Detect which cell encompasses the target text, then output its [x, y] center coordinate. 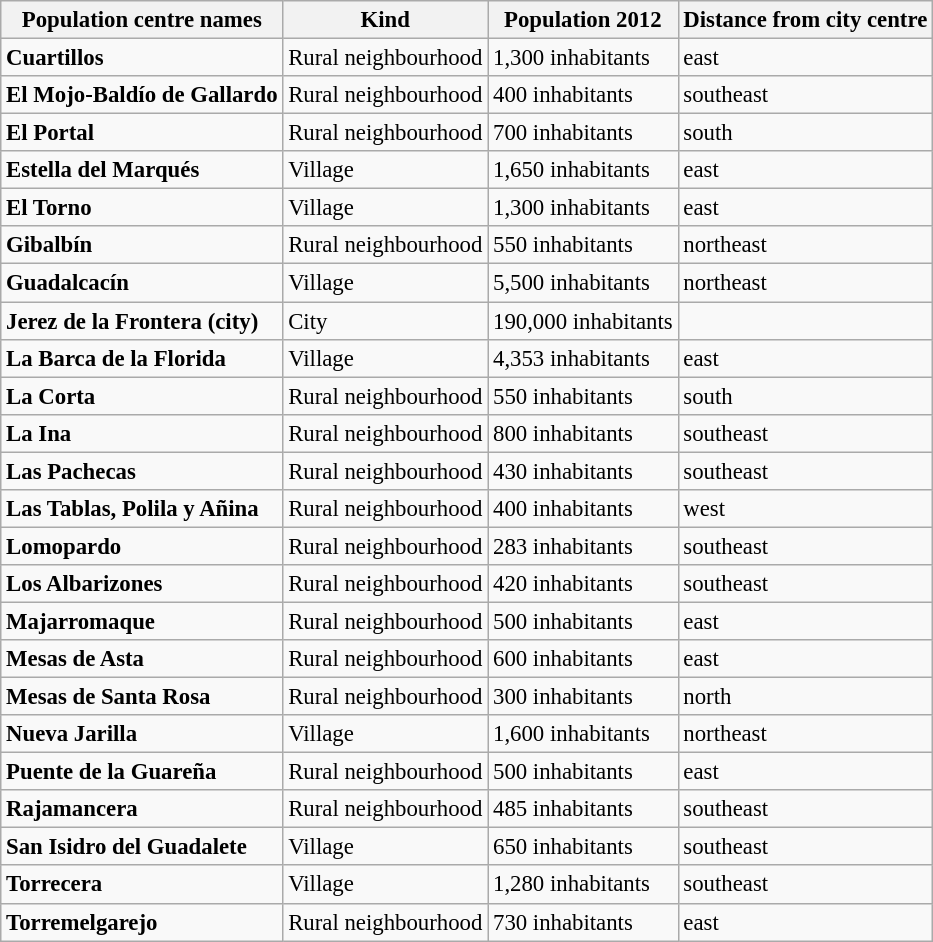
Lomopardo [142, 546]
Cuartillos [142, 58]
1,280 inhabitants [583, 885]
800 inhabitants [583, 433]
Gibalbín [142, 245]
1,600 inhabitants [583, 734]
Estella del Marqués [142, 170]
730 inhabitants [583, 922]
Population centre names [142, 20]
Rajamancera [142, 809]
Torrecera [142, 885]
San Isidro del Guadalete [142, 847]
Guadalcacín [142, 283]
Jerez de la Frontera (city) [142, 321]
283 inhabitants [583, 546]
700 inhabitants [583, 133]
El Mojo-Baldío de Gallardo [142, 95]
190,000 inhabitants [583, 321]
La Ina [142, 433]
Nueva Jarilla [142, 734]
Distance from city centre [806, 20]
430 inhabitants [583, 471]
El Torno [142, 208]
485 inhabitants [583, 809]
Mesas de Asta [142, 659]
Puente de la Guareña [142, 772]
Las Pachecas [142, 471]
420 inhabitants [583, 584]
west [806, 509]
600 inhabitants [583, 659]
5,500 inhabitants [583, 283]
Mesas de Santa Rosa [142, 697]
north [806, 697]
4,353 inhabitants [583, 358]
City [386, 321]
La Barca de la Florida [142, 358]
1,650 inhabitants [583, 170]
El Portal [142, 133]
Majarromaque [142, 621]
Torremelgarejo [142, 922]
Population 2012 [583, 20]
Los Albarizones [142, 584]
300 inhabitants [583, 697]
La Corta [142, 396]
Kind [386, 20]
650 inhabitants [583, 847]
Las Tablas, Polila y Añina [142, 509]
